Capture the cell that displays the provided text and extract its (X, Y) central coordinate. 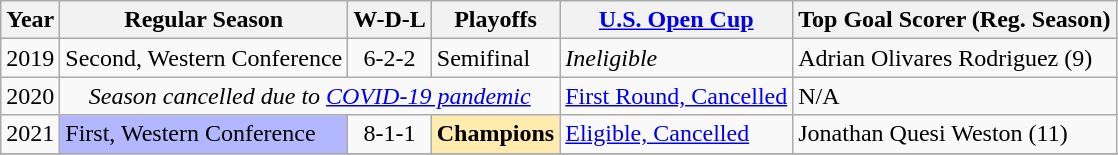
N/A (954, 96)
Regular Season (204, 20)
6-2-2 (390, 58)
2021 (30, 134)
Adrian Olivares Rodriguez (9) (954, 58)
Top Goal Scorer (Reg. Season) (954, 20)
Champions (495, 134)
U.S. Open Cup (676, 20)
First, Western Conference (204, 134)
Year (30, 20)
Season cancelled due to COVID-19 pandemic (310, 96)
Playoffs (495, 20)
Second, Western Conference (204, 58)
Eligible, Cancelled (676, 134)
Jonathan Quesi Weston (11) (954, 134)
Ineligible (676, 58)
8-1-1 (390, 134)
W-D-L (390, 20)
Semifinal (495, 58)
2019 (30, 58)
2020 (30, 96)
First Round, Cancelled (676, 96)
